Determine the [x, y] coordinate at the center of the cell enclosing the given text.  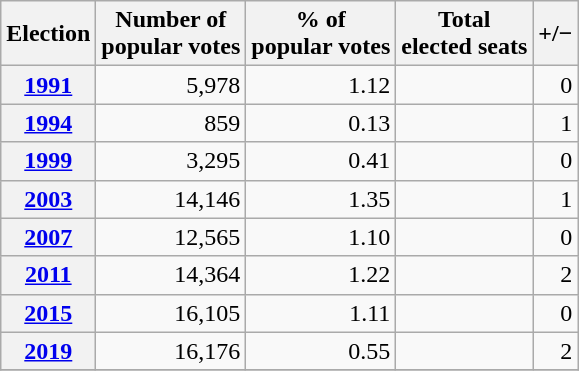
14,146 [171, 199]
859 [171, 123]
1.12 [321, 85]
0.13 [321, 123]
Number ofpopular votes [171, 34]
1.10 [321, 237]
16,105 [171, 313]
1999 [48, 161]
12,565 [171, 237]
3,295 [171, 161]
Totalelected seats [464, 34]
1.22 [321, 275]
14,364 [171, 275]
1994 [48, 123]
1.35 [321, 199]
5,978 [171, 85]
0.41 [321, 161]
2015 [48, 313]
Election [48, 34]
1.11 [321, 313]
2011 [48, 275]
2003 [48, 199]
+/− [556, 34]
1991 [48, 85]
16,176 [171, 351]
2019 [48, 351]
2007 [48, 237]
% ofpopular votes [321, 34]
0.55 [321, 351]
